Return the (X, Y) coordinate for the center point of the cell that contains the specified text.  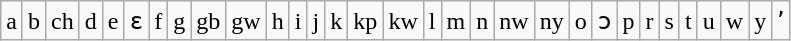
kw (403, 21)
ɔ (604, 21)
r (650, 21)
l (432, 21)
u (708, 21)
ny (552, 21)
e (113, 21)
y (760, 21)
k (336, 21)
f (158, 21)
j (316, 21)
m (456, 21)
g (180, 21)
ch (63, 21)
b (34, 21)
d (90, 21)
o (580, 21)
i (298, 21)
t (688, 21)
h (278, 21)
w (734, 21)
nw (514, 21)
gb (208, 21)
ʼ (782, 21)
n (482, 21)
ɛ (136, 21)
kp (366, 21)
p (628, 21)
gw (246, 21)
a (12, 21)
s (669, 21)
